Determine the (x, y) coordinate at the center of the cell enclosing the given text.  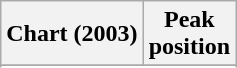
Peakposition (189, 34)
Chart (2003) (72, 34)
